Detect which cell encompasses the target text, then output its (x, y) center coordinate. 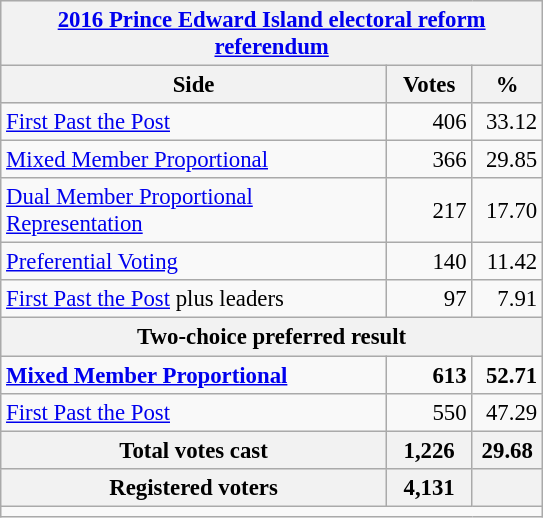
47.29 (508, 412)
140 (429, 262)
Preferential Voting (194, 262)
366 (429, 160)
First Past the Post plus leaders (194, 299)
17.70 (508, 210)
Votes (429, 85)
52.71 (508, 375)
7.91 (508, 299)
33.12 (508, 122)
4,131 (429, 487)
613 (429, 375)
Registered voters (194, 487)
Dual Member Proportional Representation (194, 210)
29.85 (508, 160)
2016 Prince Edward Island electoral reform referendum (272, 34)
550 (429, 412)
Total votes cast (194, 450)
1,226 (429, 450)
29.68 (508, 450)
11.42 (508, 262)
97 (429, 299)
217 (429, 210)
Side (194, 85)
Two-choice preferred result (272, 337)
406 (429, 122)
% (508, 85)
